Scan for the cell matching the given text and deliver its [x, y] coordinate at center. 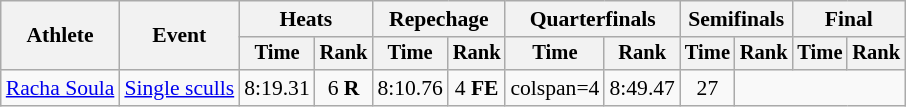
Heats [306, 19]
Racha Soula [60, 88]
Athlete [60, 36]
6 R [344, 88]
Event [179, 36]
8:49.47 [642, 88]
8:10.76 [410, 88]
Repechage [438, 19]
Semifinals [736, 19]
Quarterfinals [592, 19]
Single sculls [179, 88]
8:19.31 [276, 88]
4 FE [477, 88]
colspan=4 [554, 88]
Final [848, 19]
27 [708, 88]
